Capture the cell that displays the provided text and extract its [X, Y] central coordinate. 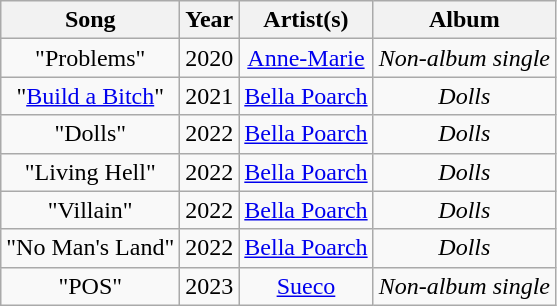
2020 [210, 58]
Sueco [306, 286]
Artist(s) [306, 20]
"POS" [90, 286]
Album [464, 20]
"Living Hell" [90, 172]
"Dolls" [90, 134]
Anne-Marie [306, 58]
Year [210, 20]
2021 [210, 96]
"No Man's Land" [90, 248]
"Problems" [90, 58]
"Build a Bitch" [90, 96]
"Villain" [90, 210]
Song [90, 20]
2023 [210, 286]
